Return (x, y) of the center of cell containing provided text 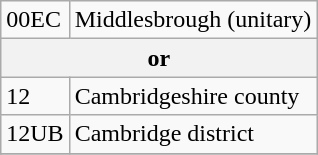
Middlesbrough (unitary) (193, 20)
00EC (35, 20)
Cambridgeshire county (193, 96)
12 (35, 96)
12UB (35, 134)
Cambridge district (193, 134)
or (159, 58)
